For the text-containing cell, return its midpoint in (X, Y) coordinate format. 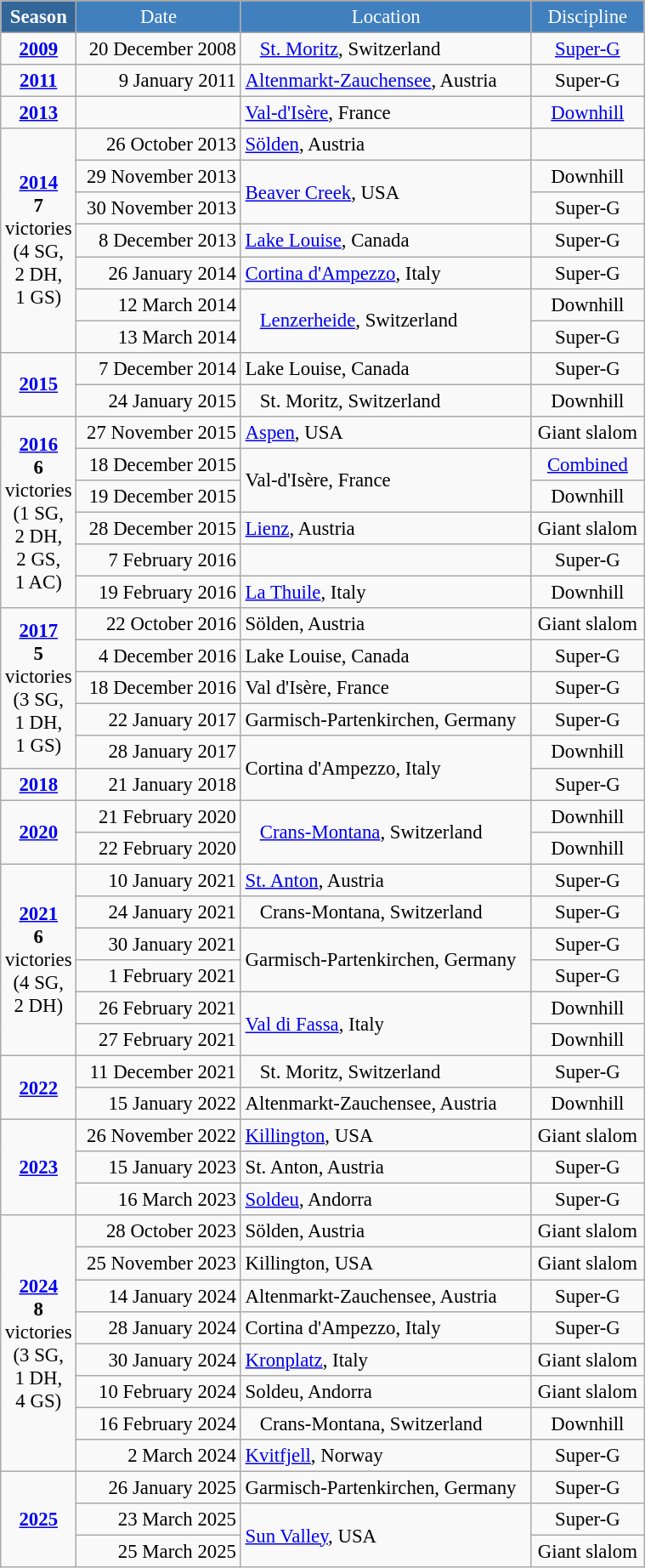
2011 (39, 81)
2023 (39, 1168)
2025 (39, 1519)
18 December 2016 (159, 688)
Sun Valley, USA (386, 1536)
Date (159, 17)
22 January 2017 (159, 720)
Kronplatz, Italy (386, 1360)
16 March 2023 (159, 1200)
22 October 2016 (159, 624)
7 February 2016 (159, 560)
19 February 2016 (159, 593)
25 November 2023 (159, 1264)
2009 (39, 49)
28 January 2024 (159, 1327)
20216 victories (4 SG, 2 DH) (39, 960)
15 January 2022 (159, 1104)
7 December 2014 (159, 368)
2 March 2024 (159, 1456)
26 January 2014 (159, 273)
13 March 2014 (159, 337)
21 February 2020 (159, 816)
24 January 2015 (159, 401)
Lenzerheide, Switzerland (386, 320)
20175 victories (3 SG, 1 DH, 1 GS) (39, 688)
26 January 2025 (159, 1487)
23 March 2025 (159, 1520)
Location (386, 17)
Season (39, 17)
1 February 2021 (159, 976)
20248 victories (3 SG, 1 DH, 4 GS) (39, 1344)
30 January 2021 (159, 944)
15 January 2023 (159, 1167)
2020 (39, 832)
27 February 2021 (159, 1040)
28 December 2015 (159, 528)
25 March 2025 (159, 1551)
Beaver Creek, USA (386, 192)
27 November 2015 (159, 433)
4 December 2016 (159, 656)
10 February 2024 (159, 1391)
Lienz, Austria (386, 528)
Kvitfjell, Norway (386, 1456)
28 January 2017 (159, 753)
18 December 2015 (159, 464)
11 December 2021 (159, 1072)
28 October 2023 (159, 1232)
29 November 2013 (159, 177)
26 February 2021 (159, 1008)
9 January 2011 (159, 81)
30 January 2024 (159, 1360)
2022 (39, 1088)
16 February 2024 (159, 1423)
10 January 2021 (159, 880)
2013 (39, 113)
Val d'Isère, France (386, 688)
24 January 2021 (159, 912)
22 February 2020 (159, 848)
8 December 2013 (159, 241)
2018 (39, 784)
20166 victories (1 SG, 2 DH, 2 GS, 1 AC) (39, 513)
2015 (39, 384)
20147 victories (4 SG, 2 DH, 1 GS) (39, 240)
Aspen, USA (386, 433)
12 March 2014 (159, 304)
26 November 2022 (159, 1136)
20 December 2008 (159, 49)
21 January 2018 (159, 784)
14 January 2024 (159, 1296)
19 December 2015 (159, 497)
30 November 2013 (159, 208)
26 October 2013 (159, 145)
Val di Fassa, Italy (386, 1024)
Combined (587, 464)
Discipline (587, 17)
La Thuile, Italy (386, 593)
